Extract the [x, y] coordinate from the center of the cell holding the provided text.  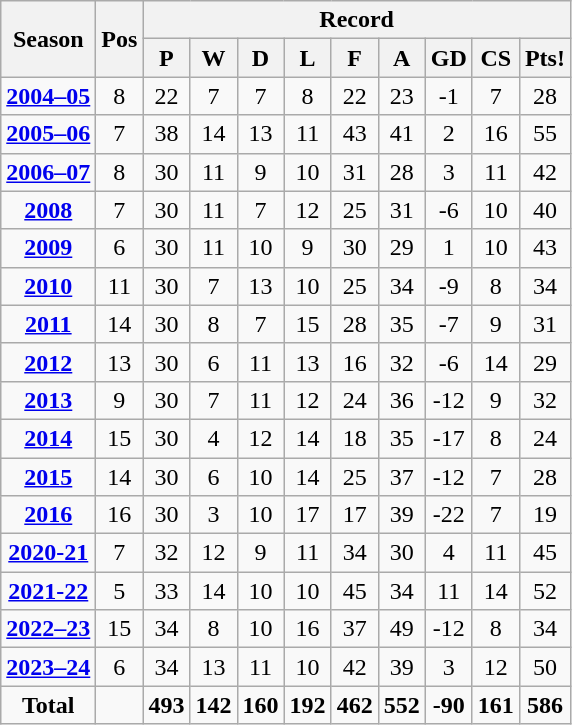
23 [402, 96]
49 [402, 629]
2004–05 [48, 96]
2021-22 [48, 591]
-9 [448, 286]
CS [496, 58]
2015 [48, 477]
Pts! [544, 58]
2012 [48, 362]
33 [166, 591]
142 [214, 705]
W [214, 58]
2013 [48, 400]
2020-21 [48, 553]
1 [448, 248]
2023–24 [48, 667]
Total [48, 705]
P [166, 58]
41 [402, 134]
493 [166, 705]
55 [544, 134]
Record [357, 20]
161 [496, 705]
192 [308, 705]
586 [544, 705]
552 [402, 705]
36 [402, 400]
GD [448, 58]
40 [544, 210]
-17 [448, 438]
F [354, 58]
L [308, 58]
2005–06 [48, 134]
50 [544, 667]
2008 [48, 210]
-90 [448, 705]
52 [544, 591]
-1 [448, 96]
5 [120, 591]
2006–07 [48, 172]
Season [48, 39]
2014 [48, 438]
38 [166, 134]
160 [260, 705]
2009 [48, 248]
2 [448, 134]
19 [544, 515]
2011 [48, 324]
2022–23 [48, 629]
-22 [448, 515]
-7 [448, 324]
2010 [48, 286]
Pos [120, 39]
18 [354, 438]
D [260, 58]
2016 [48, 515]
A [402, 58]
462 [354, 705]
